Return the (X, Y) coordinate for the center point of the cell that contains the specified text.  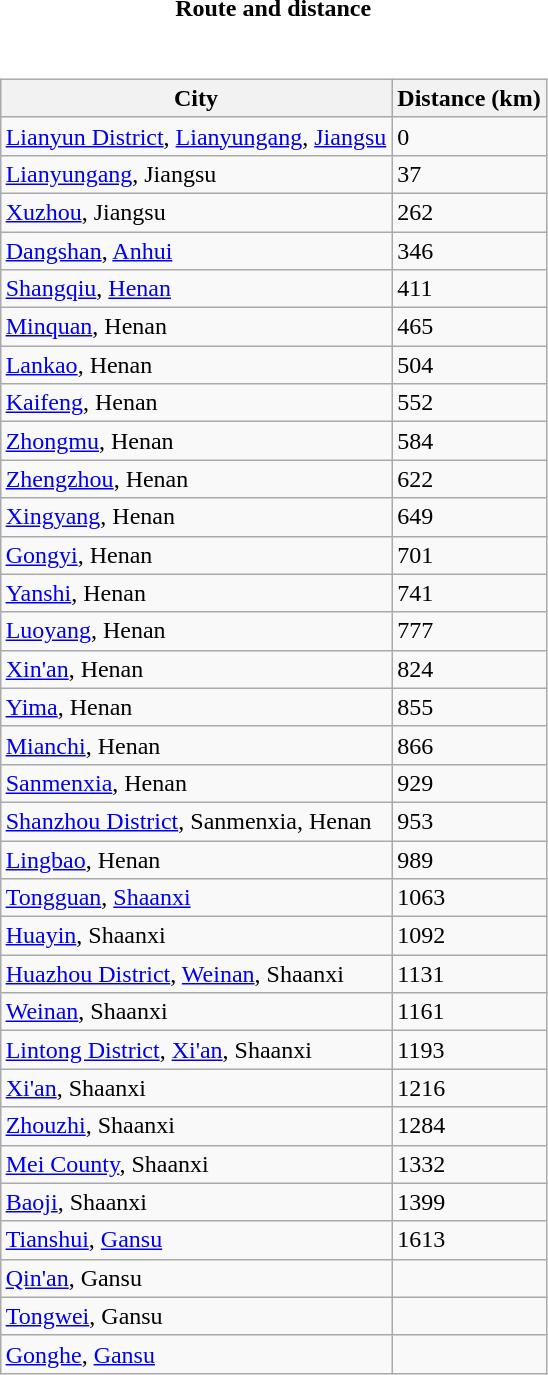
552 (469, 403)
622 (469, 479)
Yanshi, Henan (196, 593)
Luoyang, Henan (196, 631)
Zhongmu, Henan (196, 441)
1193 (469, 1050)
Mei County, Shaanxi (196, 1164)
584 (469, 441)
Xin'an, Henan (196, 669)
Xi'an, Shaanxi (196, 1088)
701 (469, 555)
777 (469, 631)
Shanzhou District, Sanmenxia, Henan (196, 821)
824 (469, 669)
262 (469, 212)
1399 (469, 1202)
Yima, Henan (196, 707)
37 (469, 174)
1332 (469, 1164)
649 (469, 517)
1613 (469, 1240)
953 (469, 821)
929 (469, 783)
Xuzhou, Jiangsu (196, 212)
Minquan, Henan (196, 327)
Dangshan, Anhui (196, 251)
Gongyi, Henan (196, 555)
Tongwei, Gansu (196, 1316)
855 (469, 707)
Lianyun District, Lianyungang, Jiangsu (196, 136)
Qin'an, Gansu (196, 1278)
Xingyang, Henan (196, 517)
Lingbao, Henan (196, 859)
Huazhou District, Weinan, Shaanxi (196, 974)
0 (469, 136)
465 (469, 327)
741 (469, 593)
City (196, 98)
Huayin, Shaanxi (196, 936)
1092 (469, 936)
504 (469, 365)
866 (469, 745)
Kaifeng, Henan (196, 403)
Lianyungang, Jiangsu (196, 174)
1284 (469, 1126)
Tongguan, Shaanxi (196, 898)
Distance (km) (469, 98)
Mianchi, Henan (196, 745)
1063 (469, 898)
1131 (469, 974)
Gonghe, Gansu (196, 1354)
Lankao, Henan (196, 365)
Zhengzhou, Henan (196, 479)
411 (469, 289)
Weinan, Shaanxi (196, 1012)
Tianshui, Gansu (196, 1240)
Shangqiu, Henan (196, 289)
Baoji, Shaanxi (196, 1202)
Zhouzhi, Shaanxi (196, 1126)
1161 (469, 1012)
1216 (469, 1088)
346 (469, 251)
Sanmenxia, Henan (196, 783)
Lintong District, Xi'an, Shaanxi (196, 1050)
989 (469, 859)
